Extract the (x, y) coordinate from the center of the cell holding the provided text.  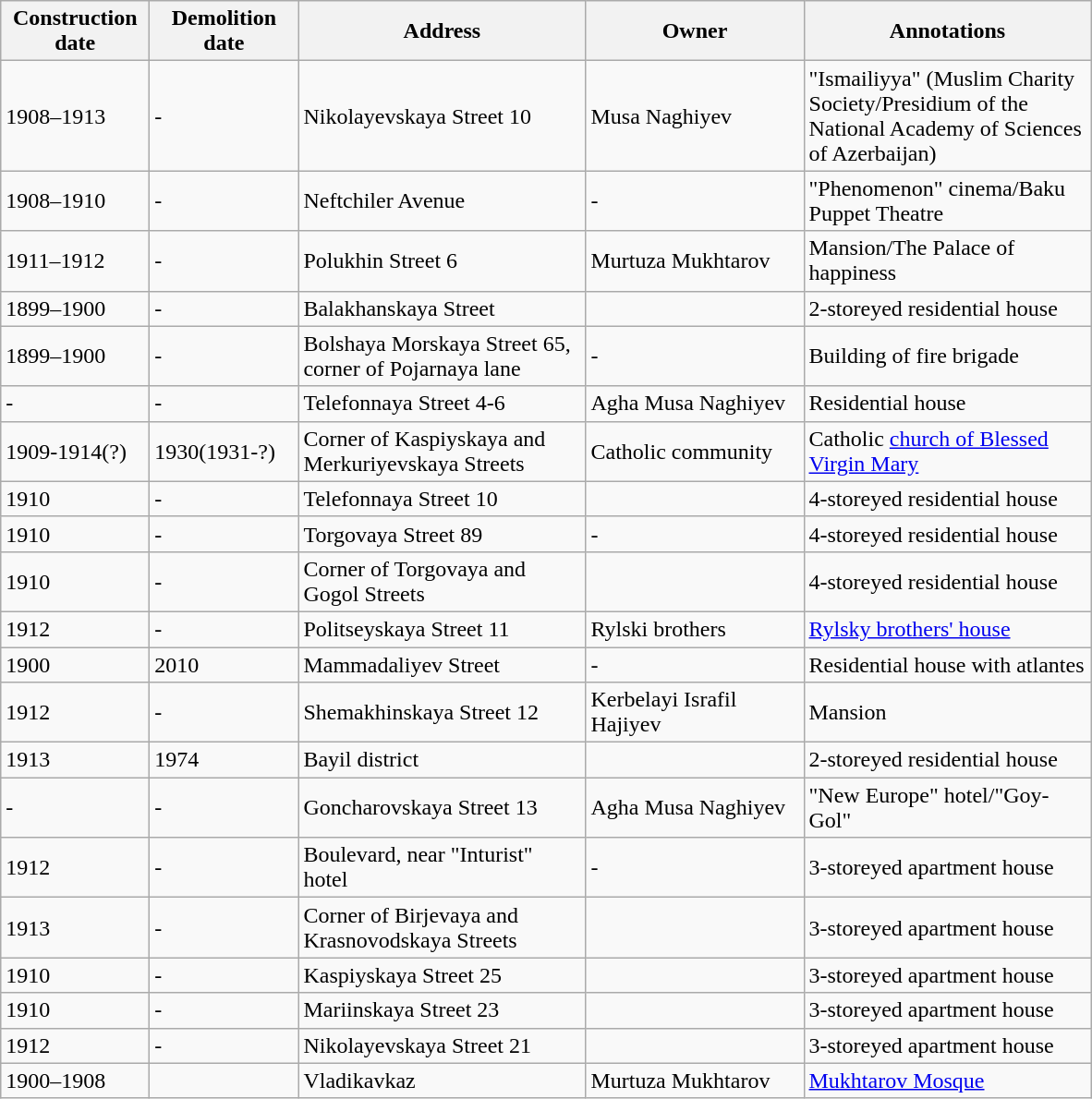
Goncharovskaya Street 13 (442, 807)
Mariinskaya Street 23 (442, 1010)
Mammadaliyev Street (442, 664)
Balakhanskaya Street (442, 308)
Residential house with atlantes (948, 664)
Mansion/The Palace of happiness (948, 260)
Catholic community (695, 451)
Bolshaya Morskaya Street 65, corner of Pojarnaya lane (442, 356)
Corner of Kaspiyskaya and Merkuriyevskaya Streets (442, 451)
Building of fire brigade (948, 356)
Neftchiler Avenue (442, 201)
Residential house (948, 404)
Rylski brothers (695, 629)
1908–1910 (76, 201)
Annotations (948, 31)
1974 (224, 760)
Construction date (76, 31)
Kerbelayi Israfil Hajiyev (695, 713)
"New Europe" hotel/"Goy-Gol" (948, 807)
1900 (76, 664)
Owner (695, 31)
Mukhtarov Mosque (948, 1081)
1930(1931-?) (224, 451)
Address (442, 31)
Bayil district (442, 760)
Nikolayevskaya Street 10 (442, 116)
Telefonnaya Street 10 (442, 499)
Rylsky brothers' house (948, 629)
1900–1908 (76, 1081)
"Phenomenon" cinema/Baku Puppet Theatre (948, 201)
2010 (224, 664)
Polukhin Street 6 (442, 260)
Politseyskaya Street 11 (442, 629)
Vladikavkaz (442, 1081)
Boulevard, near "Inturist" hotel (442, 868)
Telefonnaya Street 4-6 (442, 404)
Mansion (948, 713)
Demolition date (224, 31)
1908–1913 (76, 116)
Musa Naghiyev (695, 116)
1909-1914(?) (76, 451)
Shemakhinskaya Street 12 (442, 713)
"Ismailiyya" (Muslim Charity Society/Presidium of the National Academy of Sciences of Azerbaijan) (948, 116)
1911–1912 (76, 260)
Nikolayevskaya Street 21 (442, 1045)
Kaspiyskaya Street 25 (442, 975)
Catholic church of Blessed Virgin Mary (948, 451)
Torgovaya Street 89 (442, 534)
Corner of Birjevaya and Krasnovodskaya Streets (442, 927)
Corner of Torgovaya and Gogol Streets (442, 582)
